Return (X, Y) of the center of cell containing provided text 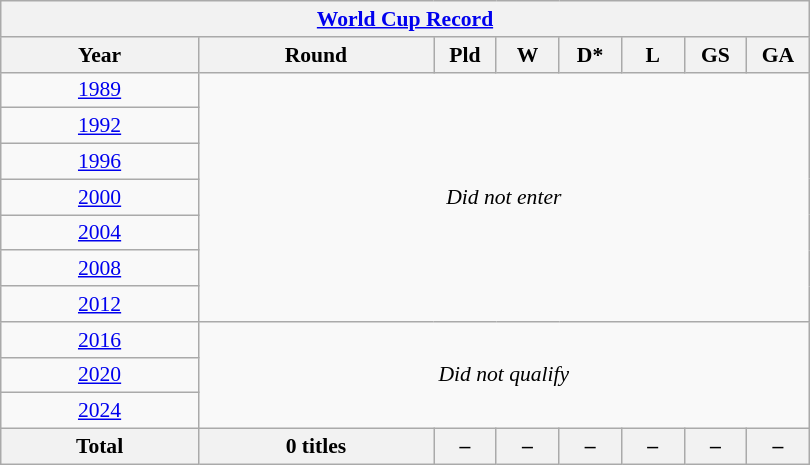
Round (316, 55)
Total (100, 447)
1996 (100, 162)
1992 (100, 126)
2008 (100, 269)
2000 (100, 197)
1989 (100, 90)
2012 (100, 304)
2020 (100, 375)
GS (716, 55)
GA (778, 55)
Pld (466, 55)
World Cup Record (405, 19)
Did not enter (504, 196)
2016 (100, 340)
Did not qualify (504, 376)
L (652, 55)
D* (590, 55)
2004 (100, 233)
Year (100, 55)
2024 (100, 411)
W (528, 55)
0 titles (316, 447)
